Pinpoint the cell where the given text exists, returning its (X, Y) midpoint coordinate. 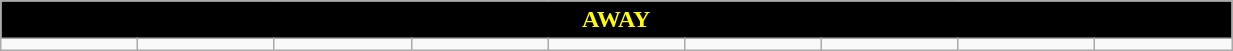
AWAY (616, 20)
